Extract the [X, Y] coordinate from the center of the cell holding the provided text.  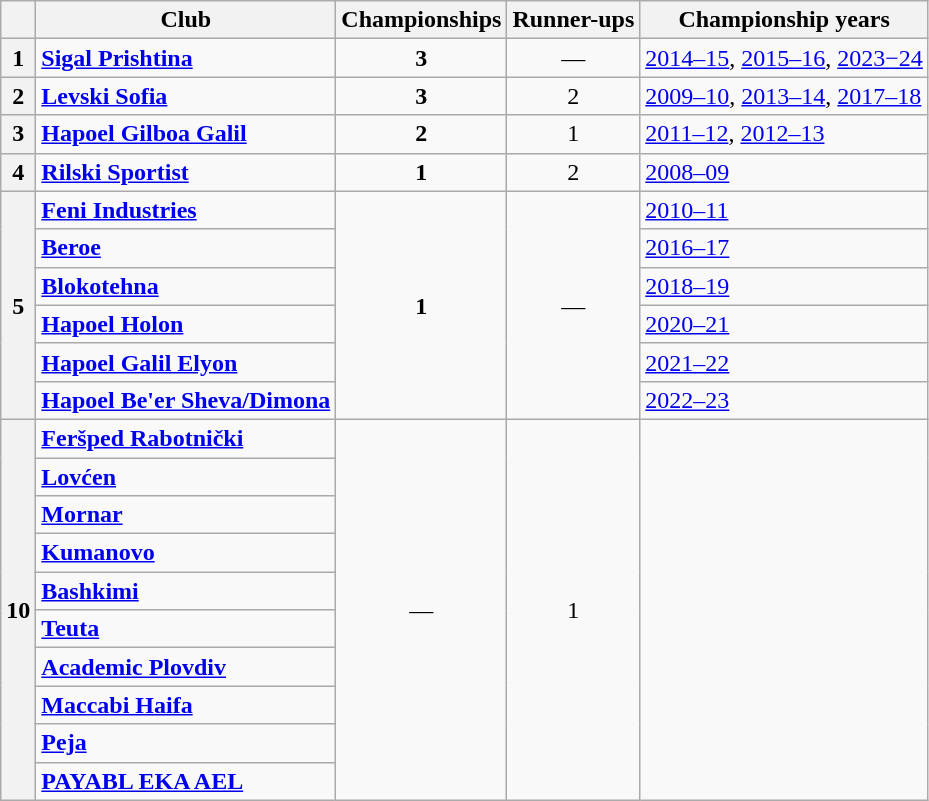
2021–22 [784, 362]
Feni Industries [186, 210]
Kumanovo [186, 553]
2018–19 [784, 286]
Runner-ups [574, 20]
Mornar [186, 515]
Blokotehna [186, 286]
2010–11 [784, 210]
2014–15, 2015–16, 2023−24 [784, 58]
2020–21 [784, 324]
2016–17 [784, 248]
PAYABL EKA AEL [186, 781]
Rilski Sportist [186, 172]
Lovćen [186, 477]
Maccabi Haifa [186, 705]
Beroe [186, 248]
2011–12, 2012–13 [784, 134]
4 [18, 172]
Levski Sofia [186, 96]
Academic Plovdiv [186, 667]
Hapoel Be'er Sheva/Dimona [186, 400]
Teuta [186, 629]
Hapoel Galil Elyon [186, 362]
Feršped Rabotnički [186, 438]
5 [18, 305]
2008–09 [784, 172]
Hapoel Gilboa Galil [186, 134]
Sigal Prishtina [186, 58]
Championships [422, 20]
10 [18, 610]
Club [186, 20]
Championship years [784, 20]
Peja [186, 743]
Bashkimi [186, 591]
2009–10, 2013–14, 2017–18 [784, 96]
2022–23 [784, 400]
Hapoel Holon [186, 324]
